Pinpoint the cell where the given text exists, returning its (X, Y) midpoint coordinate. 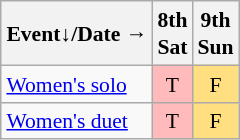
9thSun (215, 33)
Event↓/Date → (76, 33)
8thSat (172, 33)
Women's duet (76, 120)
Women's solo (76, 84)
